Find where the given text appears and provide that cell's center as (x, y) coordinate. 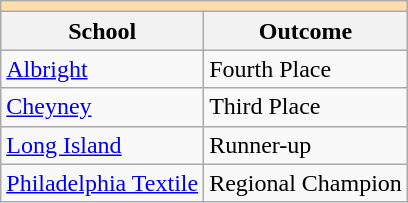
Third Place (306, 107)
School (102, 31)
Long Island (102, 145)
Albright (102, 69)
Fourth Place (306, 69)
Regional Champion (306, 183)
Philadelphia Textile (102, 183)
Runner-up (306, 145)
Outcome (306, 31)
Cheyney (102, 107)
